For the text-containing cell, return its midpoint in [x, y] coordinate format. 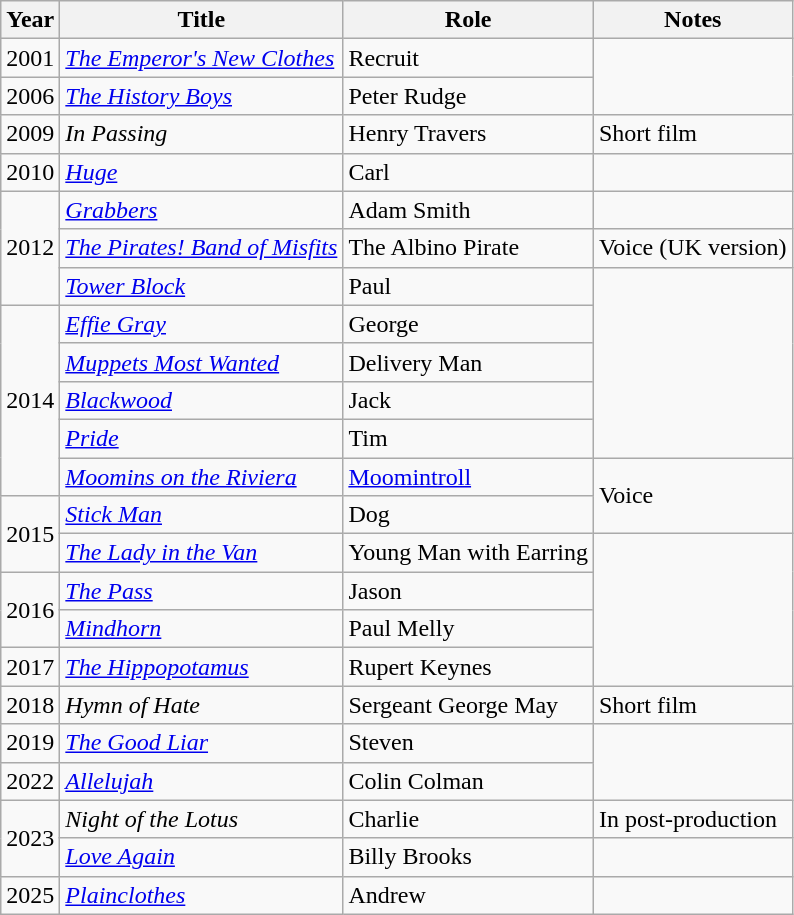
2001 [30, 58]
Huge [202, 172]
Pride [202, 438]
Allelujah [202, 781]
Effie Gray [202, 324]
George [468, 324]
Plainclothes [202, 895]
Recruit [468, 58]
The Pirates! Band of Misfits [202, 248]
2019 [30, 743]
Year [30, 20]
In post-production [692, 819]
Rupert Keynes [468, 667]
Billy Brooks [468, 857]
The Albino Pirate [468, 248]
Mindhorn [202, 629]
Delivery Man [468, 362]
Steven [468, 743]
Colin Colman [468, 781]
Peter Rudge [468, 96]
Andrew [468, 895]
2025 [30, 895]
Dog [468, 515]
Hymn of Hate [202, 705]
2009 [30, 134]
Notes [692, 20]
2022 [30, 781]
Role [468, 20]
The Pass [202, 591]
Paul [468, 286]
The Emperor's New Clothes [202, 58]
2023 [30, 838]
The Lady in the Van [202, 553]
Tim [468, 438]
Grabbers [202, 210]
Blackwood [202, 400]
Jack [468, 400]
Paul Melly [468, 629]
2016 [30, 610]
Carl [468, 172]
Voice [692, 496]
2015 [30, 534]
2010 [30, 172]
The Hippopotamus [202, 667]
In Passing [202, 134]
2018 [30, 705]
Love Again [202, 857]
2017 [30, 667]
Title [202, 20]
Henry Travers [468, 134]
Muppets Most Wanted [202, 362]
2012 [30, 248]
The Good Liar [202, 743]
2014 [30, 400]
2006 [30, 96]
Jason [468, 591]
The History Boys [202, 96]
Moomins on the Riviera [202, 477]
Sergeant George May [468, 705]
Tower Block [202, 286]
Night of the Lotus [202, 819]
Young Man with Earring [468, 553]
Moomintroll [468, 477]
Stick Man [202, 515]
Voice (UK version) [692, 248]
Adam Smith [468, 210]
Charlie [468, 819]
